For the text-containing cell, return its midpoint in (X, Y) coordinate format. 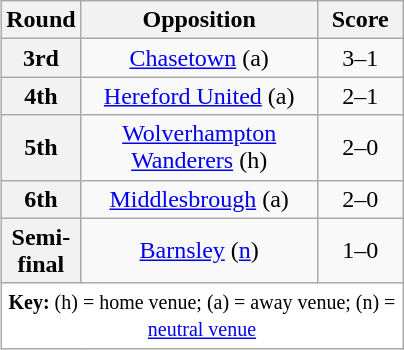
Wolverhampton Wanderers (h) (199, 148)
1–0 (360, 250)
Middlesbrough (a) (199, 199)
4th (41, 96)
Score (360, 20)
Semi-final (41, 250)
3rd (41, 58)
3–1 (360, 58)
Round (41, 20)
Key: (h) = home venue; (a) = away venue; (n) = neutral venue (202, 316)
2–1 (360, 96)
6th (41, 199)
Opposition (199, 20)
Barnsley (n) (199, 250)
5th (41, 148)
Chasetown (a) (199, 58)
Hereford United (a) (199, 96)
